Output the (X, Y) coordinate of the center of the cell containing the given text.  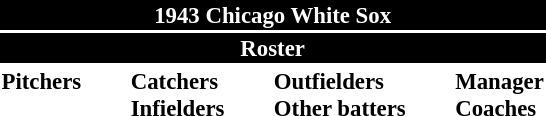
Roster (272, 48)
1943 Chicago White Sox (272, 15)
